Return the [x, y] coordinate for the center point of the cell that contains the specified text.  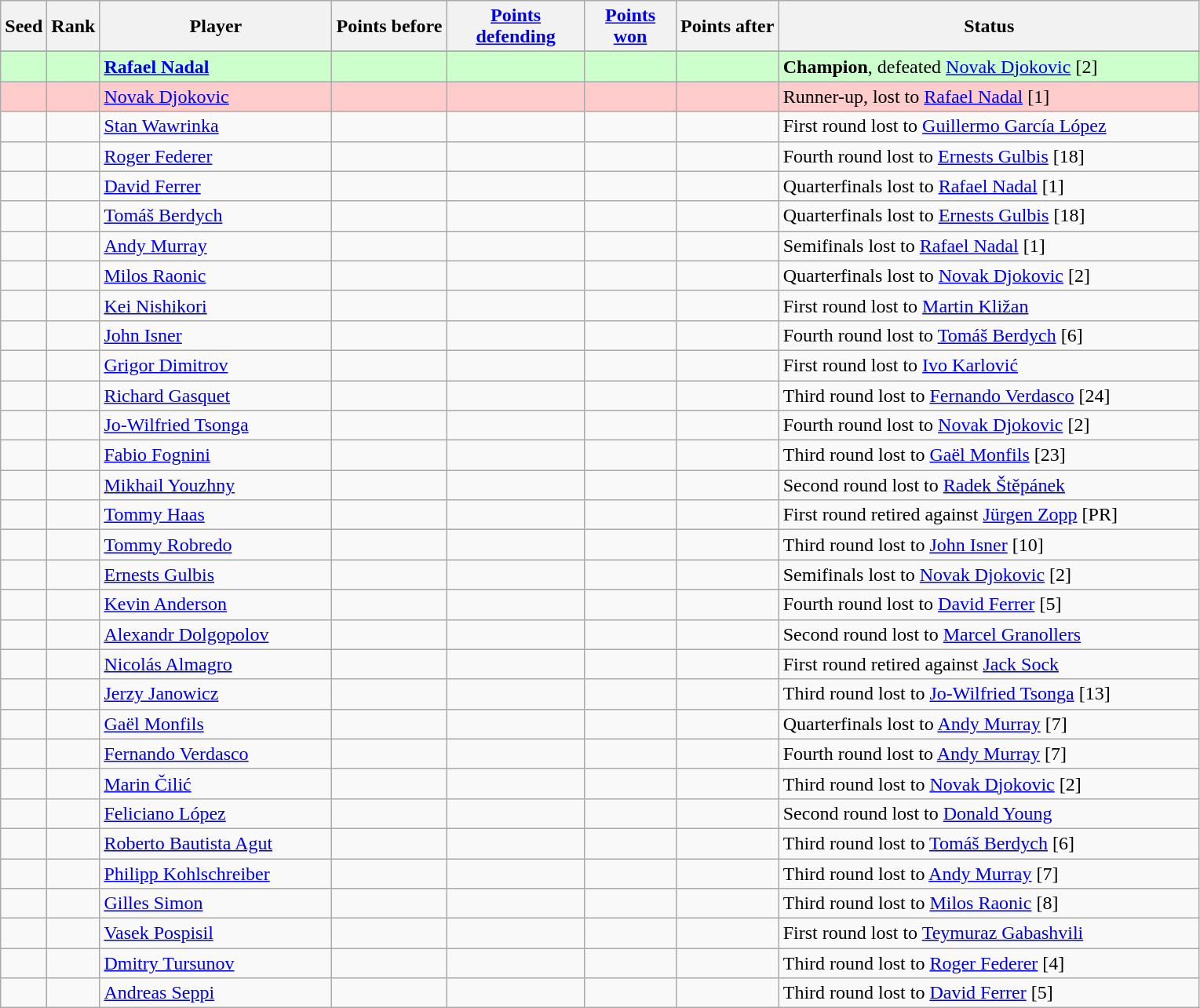
Kevin Anderson [216, 604]
Grigor Dimitrov [216, 365]
Novak Djokovic [216, 97]
Vasek Pospisil [216, 933]
Third round lost to Novak Djokovic [2] [989, 783]
Gilles Simon [216, 904]
Points before [389, 27]
Fourth round lost to Andy Murray [7] [989, 754]
Alexandr Dolgopolov [216, 634]
Richard Gasquet [216, 395]
Third round lost to Andy Murray [7] [989, 874]
Quarterfinals lost to Rafael Nadal [1] [989, 186]
Fourth round lost to Novak Djokovic [2] [989, 425]
Kei Nishikori [216, 305]
Seed [24, 27]
Tomáš Berdych [216, 216]
John Isner [216, 335]
Roberto Bautista Agut [216, 843]
Second round lost to Donald Young [989, 813]
Ernests Gulbis [216, 575]
Rank [74, 27]
Fernando Verdasco [216, 754]
Jerzy Janowicz [216, 694]
Jo-Wilfried Tsonga [216, 425]
Player [216, 27]
Marin Čilić [216, 783]
Points won [630, 27]
Semifinals lost to Novak Djokovic [2] [989, 575]
Third round lost to Roger Federer [4] [989, 963]
Fourth round lost to David Ferrer [5] [989, 604]
Second round lost to Marcel Granollers [989, 634]
Third round lost to Jo-Wilfried Tsonga [13] [989, 694]
David Ferrer [216, 186]
Tommy Haas [216, 515]
Third round lost to David Ferrer [5] [989, 993]
Semifinals lost to Rafael Nadal [1] [989, 246]
Fourth round lost to Tomáš Berdych [6] [989, 335]
Fourth round lost to Ernests Gulbis [18] [989, 156]
First round lost to Ivo Karlović [989, 365]
Third round lost to Milos Raonic [8] [989, 904]
First round retired against Jack Sock [989, 664]
Status [989, 27]
Dmitry Tursunov [216, 963]
Andy Murray [216, 246]
Second round lost to Radek Štěpánek [989, 485]
Champion, defeated Novak Djokovic [2] [989, 67]
First round lost to Guillermo García López [989, 126]
Third round lost to Gaël Monfils [23] [989, 455]
Third round lost to John Isner [10] [989, 545]
First round lost to Martin Kližan [989, 305]
Stan Wawrinka [216, 126]
Mikhail Youzhny [216, 485]
Fabio Fognini [216, 455]
Tommy Robredo [216, 545]
Philipp Kohlschreiber [216, 874]
Points after [727, 27]
Milos Raonic [216, 276]
Quarterfinals lost to Andy Murray [7] [989, 724]
Points defending [516, 27]
Andreas Seppi [216, 993]
Quarterfinals lost to Ernests Gulbis [18] [989, 216]
Runner-up, lost to Rafael Nadal [1] [989, 97]
First round lost to Teymuraz Gabashvili [989, 933]
Nicolás Almagro [216, 664]
Roger Federer [216, 156]
Quarterfinals lost to Novak Djokovic [2] [989, 276]
Rafael Nadal [216, 67]
Feliciano López [216, 813]
Third round lost to Fernando Verdasco [24] [989, 395]
Gaël Monfils [216, 724]
First round retired against Jürgen Zopp [PR] [989, 515]
Third round lost to Tomáš Berdych [6] [989, 843]
